Locate the cell with the specified text and output its [X, Y] center coordinate. 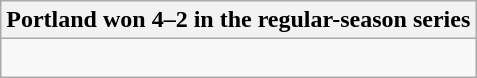
Portland won 4–2 in the regular-season series [238, 20]
